Search for the cell housing the specified text and yield its (x, y) center coordinate. 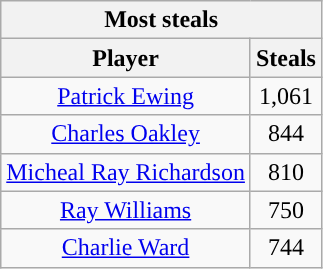
810 (286, 172)
Steals (286, 58)
Patrick Ewing (126, 96)
Ray Williams (126, 210)
Charles Oakley (126, 134)
Player (126, 58)
Charlie Ward (126, 248)
1,061 (286, 96)
744 (286, 248)
Micheal Ray Richardson (126, 172)
844 (286, 134)
750 (286, 210)
Most steals (162, 20)
